Find where the given text appears and provide that cell's center as (X, Y) coordinate. 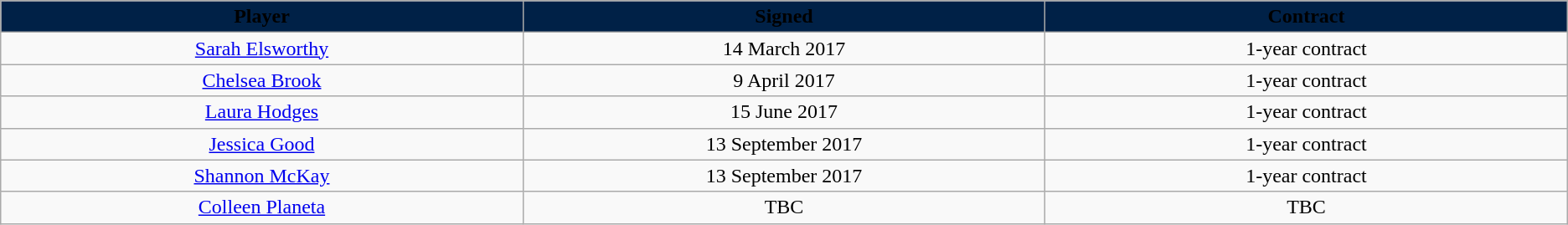
15 June 2017 (784, 112)
Jessica Good (261, 144)
Laura Hodges (261, 112)
Player (261, 17)
9 April 2017 (784, 80)
Signed (784, 17)
Chelsea Brook (261, 80)
Contract (1307, 17)
Sarah Elsworthy (261, 49)
Shannon McKay (261, 176)
14 March 2017 (784, 49)
Colleen Planeta (261, 207)
